Find where the given text appears and provide that cell's center as (x, y) coordinate. 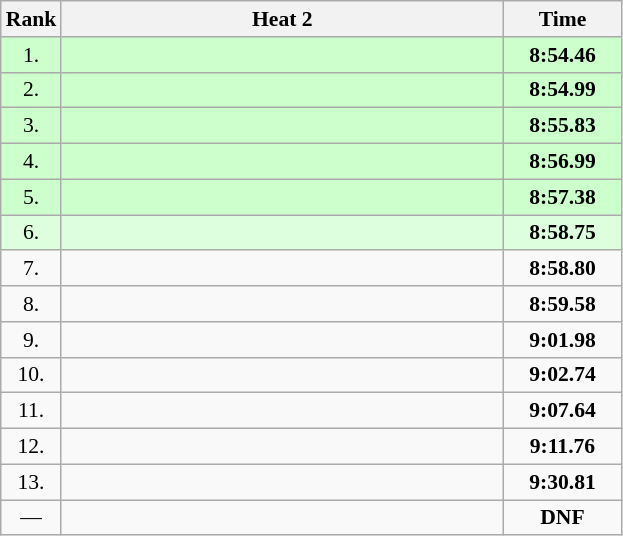
11. (32, 411)
7. (32, 269)
1. (32, 55)
9:11.76 (562, 447)
3. (32, 126)
8. (32, 304)
8:54.46 (562, 55)
13. (32, 482)
9. (32, 340)
8:58.80 (562, 269)
2. (32, 90)
Rank (32, 19)
9:07.64 (562, 411)
8:56.99 (562, 162)
9:01.98 (562, 340)
Heat 2 (282, 19)
9:02.74 (562, 375)
8:59.58 (562, 304)
8:55.83 (562, 126)
5. (32, 197)
8:58.75 (562, 233)
Time (562, 19)
4. (32, 162)
6. (32, 233)
12. (32, 447)
9:30.81 (562, 482)
— (32, 518)
8:57.38 (562, 197)
8:54.99 (562, 90)
10. (32, 375)
DNF (562, 518)
